For the text-containing cell, return its midpoint in (X, Y) coordinate format. 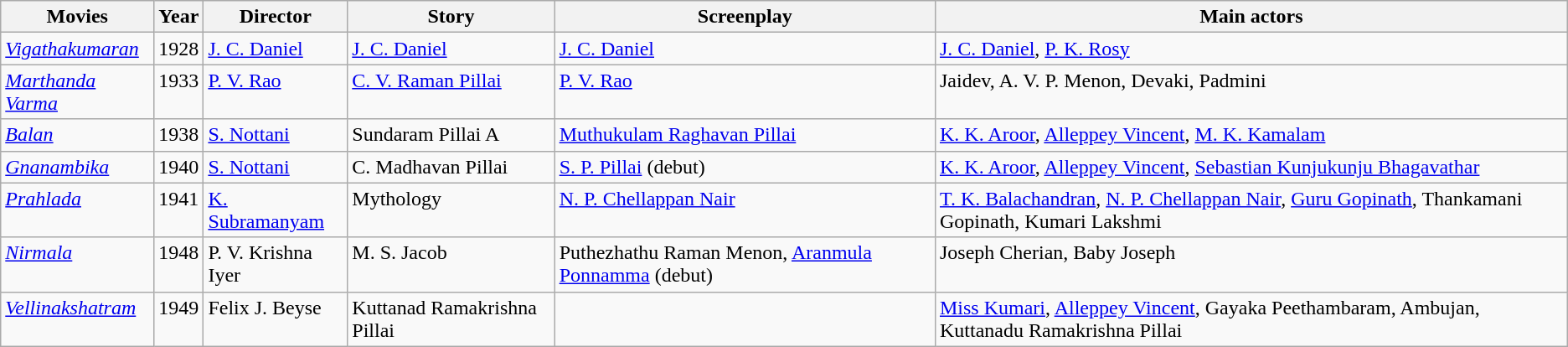
T. K. Balachandran, N. P. Chellappan Nair, Guru Gopinath, Thankamani Gopinath, Kumari Lakshmi (1251, 210)
1949 (179, 319)
Main actors (1251, 17)
Story (451, 17)
Gnanambika (77, 167)
1928 (179, 49)
Puthezhathu Raman Menon, Aranmula Ponnamma (debut) (745, 265)
S. P. Pillai (debut) (745, 167)
K. Subramanyam (276, 210)
J. C. Daniel, P. K. Rosy (1251, 49)
M. S. Jacob (451, 265)
Joseph Cherian, Baby Joseph (1251, 265)
Muthukulam Raghavan Pillai (745, 135)
Vigathakumaran (77, 49)
N. P. Chellappan Nair (745, 210)
C. Madhavan Pillai (451, 167)
C. V. Raman Pillai (451, 92)
1940 (179, 167)
1933 (179, 92)
Movies (77, 17)
K. K. Aroor, Alleppey Vincent, M. K. Kamalam (1251, 135)
Sundaram Pillai A (451, 135)
1948 (179, 265)
Jaidev, A. V. P. Menon, Devaki, Padmini (1251, 92)
Year (179, 17)
Marthanda Varma (77, 92)
1941 (179, 210)
Prahlada (77, 210)
Vellinakshatram (77, 319)
Balan (77, 135)
Screenplay (745, 17)
Felix J. Beyse (276, 319)
Kuttanad Ramakrishna Pillai (451, 319)
Nirmala (77, 265)
1938 (179, 135)
Director (276, 17)
Miss Kumari, Alleppey Vincent, Gayaka Peethambaram, Ambujan, Kuttanadu Ramakrishna Pillai (1251, 319)
Mythology (451, 210)
K. K. Aroor, Alleppey Vincent, Sebastian Kunjukunju Bhagavathar (1251, 167)
P. V. Krishna Iyer (276, 265)
